Scan for the cell matching the given text and deliver its [X, Y] coordinate at center. 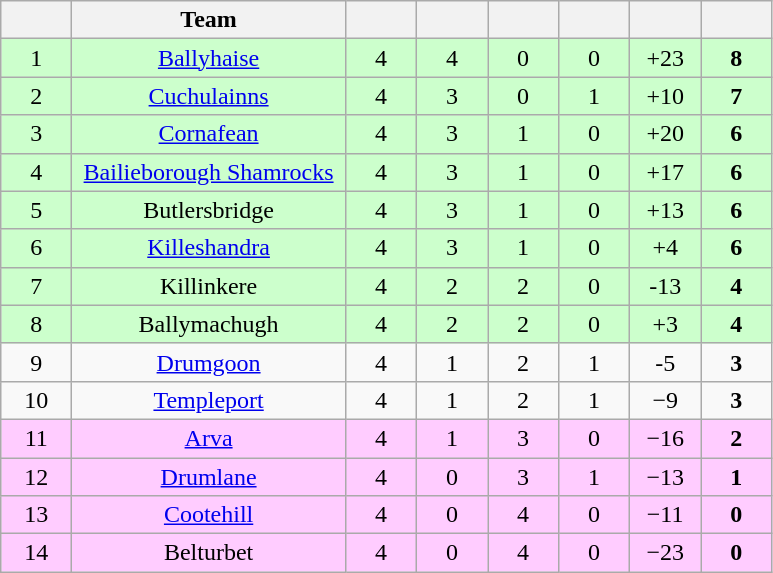
+4 [666, 248]
+20 [666, 134]
Team [209, 20]
−11 [666, 515]
−13 [666, 477]
14 [36, 553]
Killeshandra [209, 248]
+3 [666, 324]
-5 [666, 362]
Cornafean [209, 134]
Belturbet [209, 553]
Drumgoon [209, 362]
-13 [666, 286]
+17 [666, 172]
Butlersbridge [209, 210]
Cuchulainns [209, 96]
13 [36, 515]
Killinkere [209, 286]
Drumlane [209, 477]
+23 [666, 58]
5 [36, 210]
−16 [666, 438]
Ballyhaise [209, 58]
+13 [666, 210]
10 [36, 400]
Bailieborough Shamrocks [209, 172]
12 [36, 477]
Arva [209, 438]
−9 [666, 400]
Ballymachugh [209, 324]
Templeport [209, 400]
−23 [666, 553]
11 [36, 438]
Cootehill [209, 515]
9 [36, 362]
+10 [666, 96]
